Pinpoint the cell where the given text exists, returning its [x, y] midpoint coordinate. 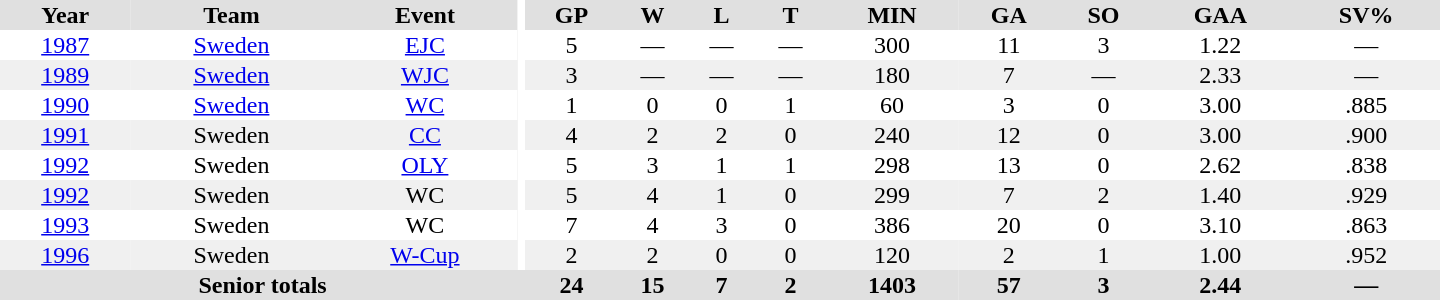
180 [892, 75]
1.40 [1220, 195]
1990 [65, 105]
OLY [424, 165]
WJC [424, 75]
2.33 [1220, 75]
24 [572, 285]
SV% [1366, 15]
Team [231, 15]
1993 [65, 225]
2.44 [1220, 285]
Event [424, 15]
GAA [1220, 15]
11 [1009, 45]
GA [1009, 15]
13 [1009, 165]
L [722, 15]
1989 [65, 75]
386 [892, 225]
GP [572, 15]
.952 [1366, 255]
W [652, 15]
.929 [1366, 195]
1.00 [1220, 255]
SO [1104, 15]
57 [1009, 285]
1.22 [1220, 45]
.863 [1366, 225]
1403 [892, 285]
298 [892, 165]
20 [1009, 225]
Senior totals [262, 285]
12 [1009, 135]
2.62 [1220, 165]
15 [652, 285]
MIN [892, 15]
1991 [65, 135]
240 [892, 135]
299 [892, 195]
CC [424, 135]
1987 [65, 45]
60 [892, 105]
1996 [65, 255]
.885 [1366, 105]
T [790, 15]
120 [892, 255]
Year [65, 15]
3.10 [1220, 225]
.900 [1366, 135]
.838 [1366, 165]
W-Cup [424, 255]
EJC [424, 45]
300 [892, 45]
